Locate the cell with the specified text and output its (X, Y) center coordinate. 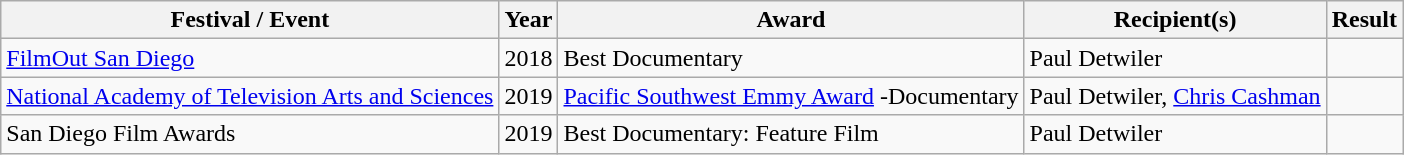
Festival / Event (250, 20)
Result (1364, 20)
Recipient(s) (1175, 20)
National Academy of Television Arts and Sciences (250, 96)
Best Documentary: Feature Film (791, 134)
FilmOut San Diego (250, 58)
Paul Detwiler, Chris Cashman (1175, 96)
Pacific Southwest Emmy Award -Documentary (791, 96)
2018 (528, 58)
Award (791, 20)
San Diego Film Awards (250, 134)
Year (528, 20)
Best Documentary (791, 58)
